Provide the [x, y] coordinate of the cell's center where the given text is located.  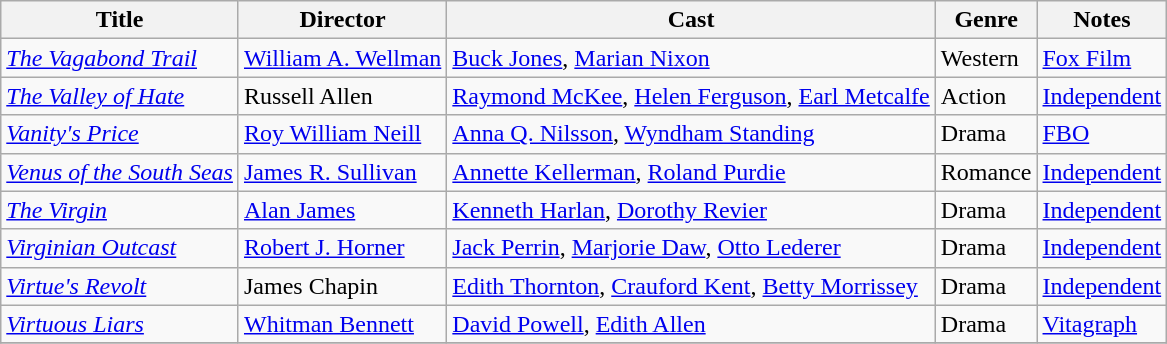
Whitman Bennett [342, 324]
Vanity's Price [120, 134]
Anna Q. Nilsson, Wyndham Standing [691, 134]
Edith Thornton, Crauford Kent, Betty Morrissey [691, 286]
James Chapin [342, 286]
Russell Allen [342, 96]
Western [986, 58]
Genre [986, 20]
Virginian Outcast [120, 248]
Vitagraph [1102, 324]
Robert J. Horner [342, 248]
David Powell, Edith Allen [691, 324]
Notes [1102, 20]
Director [342, 20]
Annette Kellerman, Roland Purdie [691, 172]
Action [986, 96]
James R. Sullivan [342, 172]
The Vagabond Trail [120, 58]
Alan James [342, 210]
The Valley of Hate [120, 96]
Virtue's Revolt [120, 286]
Romance [986, 172]
Cast [691, 20]
Buck Jones, Marian Nixon [691, 58]
FBO [1102, 134]
Virtuous Liars [120, 324]
Fox Film [1102, 58]
Title [120, 20]
William A. Wellman [342, 58]
Roy William Neill [342, 134]
Venus of the South Seas [120, 172]
The Virgin [120, 210]
Raymond McKee, Helen Ferguson, Earl Metcalfe [691, 96]
Kenneth Harlan, Dorothy Revier [691, 210]
Jack Perrin, Marjorie Daw, Otto Lederer [691, 248]
